Extract the [x, y] coordinate from the center of the cell holding the provided text.  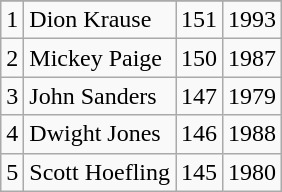
150 [200, 58]
151 [200, 20]
1979 [252, 96]
147 [200, 96]
1993 [252, 20]
4 [12, 134]
Dwight Jones [100, 134]
Dion Krause [100, 20]
John Sanders [100, 96]
5 [12, 172]
1987 [252, 58]
146 [200, 134]
1988 [252, 134]
1 [12, 20]
2 [12, 58]
3 [12, 96]
Scott Hoefling [100, 172]
Mickey Paige [100, 58]
145 [200, 172]
1980 [252, 172]
